Capture the cell that displays the provided text and extract its [x, y] central coordinate. 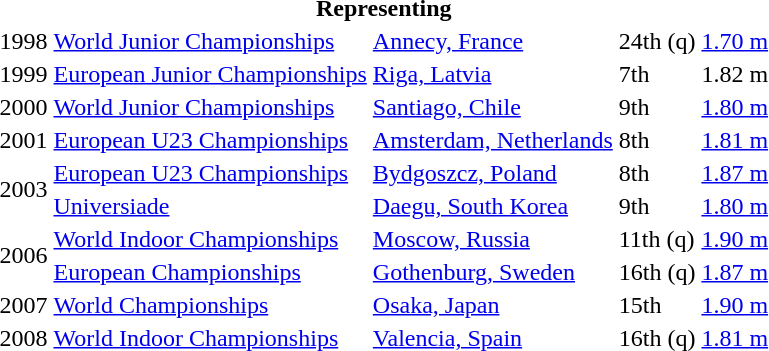
World Championships [210, 305]
Santiago, Chile [492, 107]
World Indoor Championships [210, 239]
Osaka, Japan [492, 305]
European Junior Championships [210, 74]
15th [657, 305]
European Championships [210, 272]
24th (q) [657, 41]
Gothenburg, Sweden [492, 272]
Bydgoszcz, Poland [492, 173]
Annecy, France [492, 41]
Amsterdam, Netherlands [492, 140]
16th (q) [657, 272]
Universiade [210, 206]
Riga, Latvia [492, 74]
Daegu, South Korea [492, 206]
7th [657, 74]
11th (q) [657, 239]
Moscow, Russia [492, 239]
